Provide the (X, Y) coordinate of the cell's center where the given text is located.  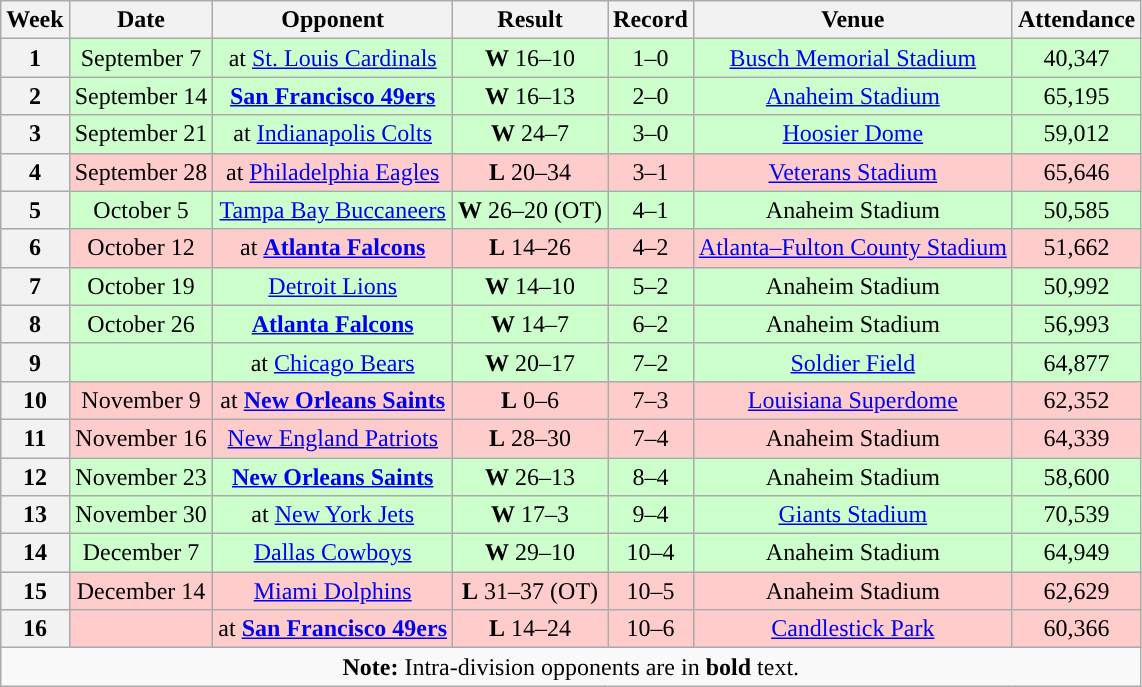
Dallas Cowboys (333, 553)
Attendance (1076, 20)
9–4 (651, 515)
at Philadelphia Eagles (333, 172)
1 (35, 58)
65,195 (1076, 96)
6 (35, 248)
59,012 (1076, 134)
62,352 (1076, 400)
October 19 (141, 286)
W 26–20 (OT) (530, 210)
November 23 (141, 477)
October 26 (141, 324)
Atlanta–Fulton County Stadium (852, 248)
8–4 (651, 477)
70,539 (1076, 515)
W 24–7 (530, 134)
October 12 (141, 248)
L 14–26 (530, 248)
September 21 (141, 134)
Louisiana Superdome (852, 400)
3 (35, 134)
16 (35, 629)
Week (35, 20)
50,585 (1076, 210)
56,993 (1076, 324)
1–0 (651, 58)
51,662 (1076, 248)
W 16–13 (530, 96)
L 14–24 (530, 629)
3–0 (651, 134)
3–1 (651, 172)
New Orleans Saints (333, 477)
Opponent (333, 20)
at St. Louis Cardinals (333, 58)
14 (35, 553)
L 0–6 (530, 400)
Busch Memorial Stadium (852, 58)
Result (530, 20)
December 14 (141, 591)
11 (35, 438)
15 (35, 591)
7 (35, 286)
Detroit Lions (333, 286)
November 16 (141, 438)
Hoosier Dome (852, 134)
at Chicago Bears (333, 362)
64,877 (1076, 362)
5 (35, 210)
Veterans Stadium (852, 172)
L 28–30 (530, 438)
10–5 (651, 591)
8 (35, 324)
2–0 (651, 96)
at New York Jets (333, 515)
December 7 (141, 553)
Atlanta Falcons (333, 324)
7–3 (651, 400)
New England Patriots (333, 438)
Candlestick Park (852, 629)
Tampa Bay Buccaneers (333, 210)
7–4 (651, 438)
10–6 (651, 629)
4–1 (651, 210)
W 26–13 (530, 477)
at Atlanta Falcons (333, 248)
W 17–3 (530, 515)
Date (141, 20)
November 9 (141, 400)
October 5 (141, 210)
10 (35, 400)
7–2 (651, 362)
W 16–10 (530, 58)
San Francisco 49ers (333, 96)
12 (35, 477)
62,629 (1076, 591)
13 (35, 515)
at New Orleans Saints (333, 400)
L 20–34 (530, 172)
Soldier Field (852, 362)
60,366 (1076, 629)
Miami Dolphins (333, 591)
5–2 (651, 286)
64,949 (1076, 553)
W 29–10 (530, 553)
6–2 (651, 324)
Giants Stadium (852, 515)
58,600 (1076, 477)
September 7 (141, 58)
40,347 (1076, 58)
September 14 (141, 96)
Note: Intra-division opponents are in bold text. (571, 667)
Record (651, 20)
4–2 (651, 248)
at San Francisco 49ers (333, 629)
W 14–7 (530, 324)
W 20–17 (530, 362)
L 31–37 (OT) (530, 591)
65,646 (1076, 172)
at Indianapolis Colts (333, 134)
64,339 (1076, 438)
9 (35, 362)
September 28 (141, 172)
50,992 (1076, 286)
10–4 (651, 553)
Venue (852, 20)
4 (35, 172)
November 30 (141, 515)
2 (35, 96)
W 14–10 (530, 286)
